Capture the cell that displays the provided text and extract its [X, Y] central coordinate. 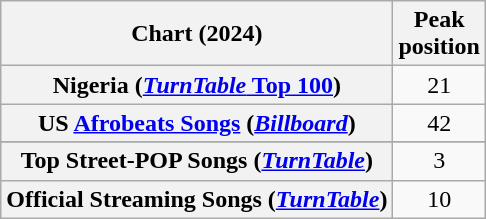
42 [439, 123]
US Afrobeats Songs (Billboard) [197, 123]
3 [439, 161]
Chart (2024) [197, 34]
10 [439, 199]
21 [439, 85]
Top Street-POP Songs (TurnTable) [197, 161]
Peakposition [439, 34]
Nigeria (TurnTable Top 100) [197, 85]
Official Streaming Songs (TurnTable) [197, 199]
